Detect which cell encompasses the target text, then output its (X, Y) center coordinate. 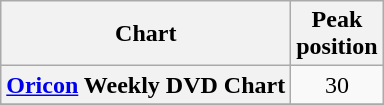
Oricon Weekly DVD Chart (146, 85)
Chart (146, 34)
30 (337, 85)
Peakposition (337, 34)
